Extract the (x, y) coordinate from the center of the cell holding the provided text.  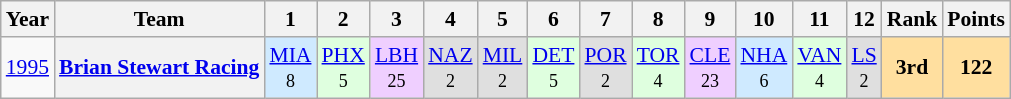
1 (290, 19)
MIL2 (503, 68)
CLE23 (710, 68)
LBH25 (396, 68)
122 (976, 68)
9 (710, 19)
10 (764, 19)
POR2 (605, 68)
DET5 (553, 68)
Rank (912, 19)
Points (976, 19)
NHA6 (764, 68)
Team (159, 19)
4 (450, 19)
11 (819, 19)
NAZ2 (450, 68)
MIA8 (290, 68)
3 (396, 19)
2 (344, 19)
VAN4 (819, 68)
Year (28, 19)
Brian Stewart Racing (159, 68)
LS2 (864, 68)
12 (864, 19)
7 (605, 19)
3rd (912, 68)
PHX5 (344, 68)
5 (503, 19)
6 (553, 19)
TOR4 (658, 68)
8 (658, 19)
1995 (28, 68)
